For the text-containing cell, return its midpoint in [X, Y] coordinate format. 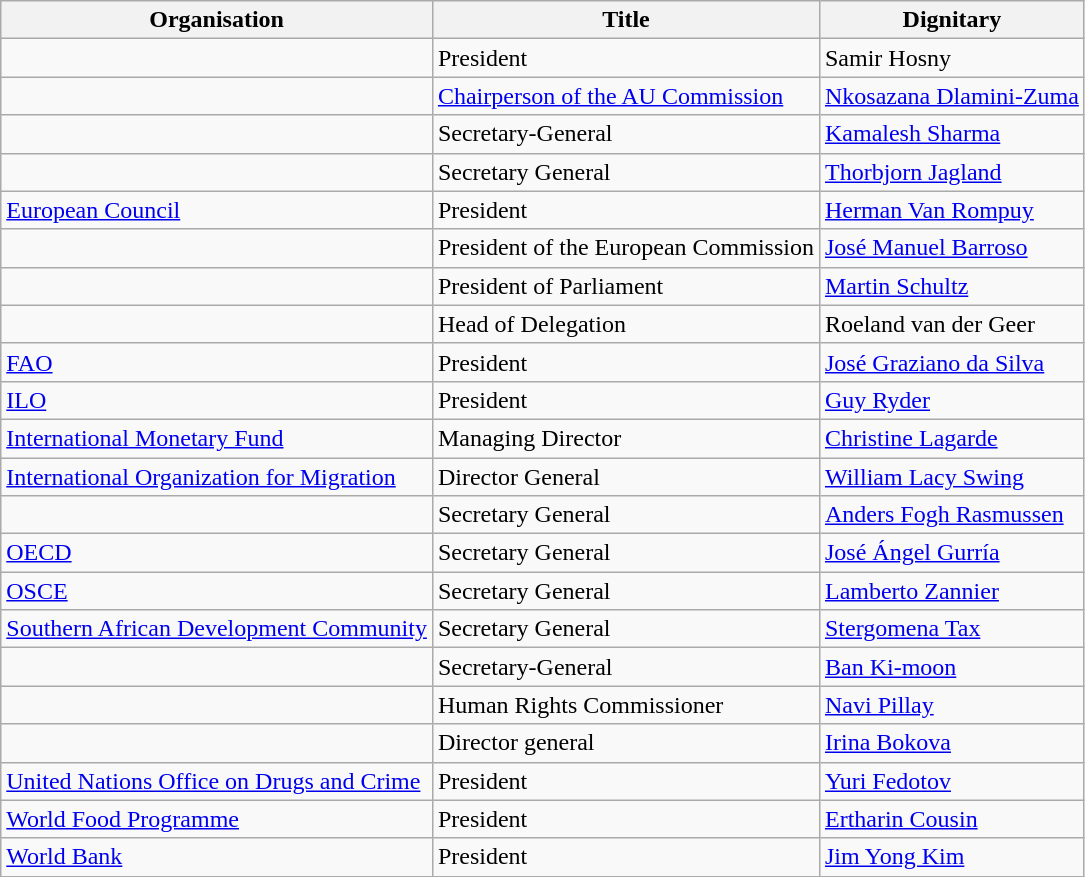
Yuri Fedotov [952, 781]
Director General [626, 477]
Lamberto Zannier [952, 591]
FAO [217, 362]
International Monetary Fund [217, 438]
Thorbjorn Jagland [952, 172]
ILO [217, 400]
Dignitary [952, 20]
Guy Ryder [952, 400]
José Graziano da Silva [952, 362]
Stergomena Tax [952, 629]
Chairperson of the AU Commission [626, 96]
World Bank [217, 857]
Head of Delegation [626, 324]
José Ángel Gurría [952, 553]
Nkosazana Dlamini-Zuma [952, 96]
International Organization for Migration [217, 477]
Martin Schultz [952, 286]
Human Rights Commissioner [626, 705]
Navi Pillay [952, 705]
Kamalesh Sharma [952, 134]
Anders Fogh Rasmussen [952, 515]
Roeland van der Geer [952, 324]
OSCE [217, 591]
Southern African Development Community [217, 629]
Managing Director [626, 438]
Ertharin Cousin [952, 819]
Christine Lagarde [952, 438]
Organisation [217, 20]
Title [626, 20]
Jim Yong Kim [952, 857]
Director general [626, 743]
William Lacy Swing [952, 477]
President of the European Commission [626, 248]
European Council [217, 210]
Irina Bokova [952, 743]
World Food Programme [217, 819]
José Manuel Barroso [952, 248]
OECD [217, 553]
Ban Ki-moon [952, 667]
United Nations Office on Drugs and Crime [217, 781]
Herman Van Rompuy [952, 210]
Samir Hosny [952, 58]
President of Parliament [626, 286]
